Locate the cell with the specified text and output its (X, Y) center coordinate. 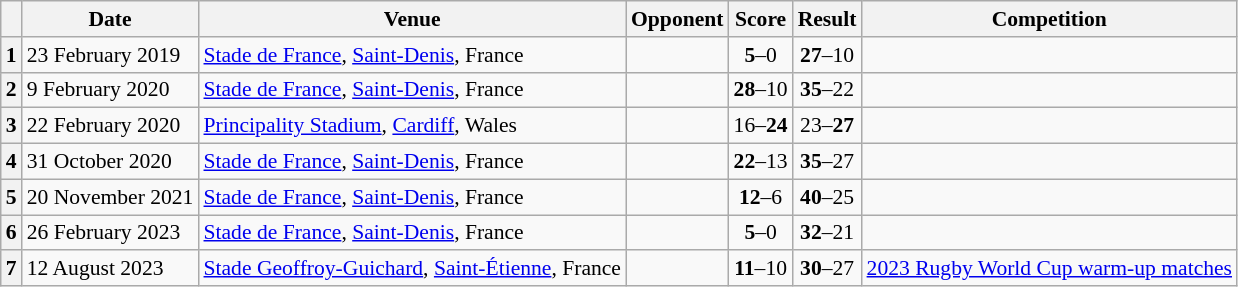
23–27 (828, 126)
23 February 2019 (110, 55)
5 (12, 197)
22–13 (761, 162)
28–10 (761, 90)
30–27 (828, 269)
Date (110, 19)
40–25 (828, 197)
20 November 2021 (110, 197)
Opponent (678, 19)
2023 Rugby World Cup warm-up matches (1050, 269)
12–6 (761, 197)
6 (12, 233)
Venue (412, 19)
4 (12, 162)
35–27 (828, 162)
22 February 2020 (110, 126)
9 February 2020 (110, 90)
Score (761, 19)
7 (12, 269)
26 February 2023 (110, 233)
Stade Geoffroy-Guichard, Saint-Étienne, France (412, 269)
11–10 (761, 269)
3 (12, 126)
2 (12, 90)
32–21 (828, 233)
Competition (1050, 19)
Result (828, 19)
12 August 2023 (110, 269)
Principality Stadium, Cardiff, Wales (412, 126)
16–24 (761, 126)
31 October 2020 (110, 162)
35–22 (828, 90)
1 (12, 55)
27–10 (828, 55)
